Output the (x, y) coordinate of the center of the cell containing the given text.  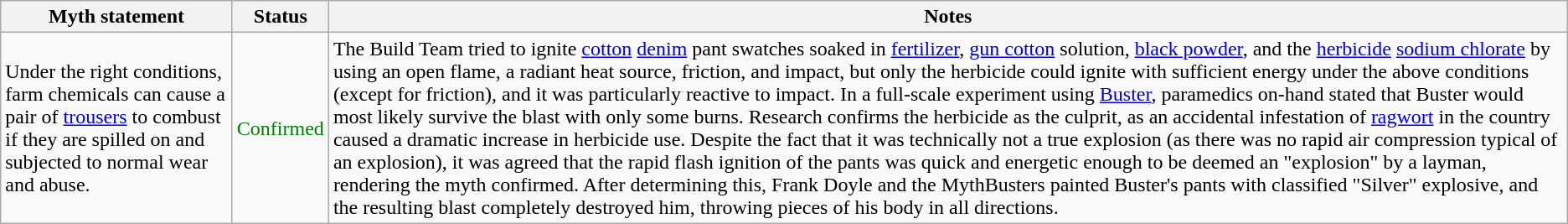
Status (280, 17)
Under the right conditions, farm chemicals can cause a pair of trousers to combust if they are spilled on and subjected to normal wear and abuse. (117, 128)
Myth statement (117, 17)
Confirmed (280, 128)
Notes (948, 17)
